Search for the cell housing the specified text and yield its (x, y) center coordinate. 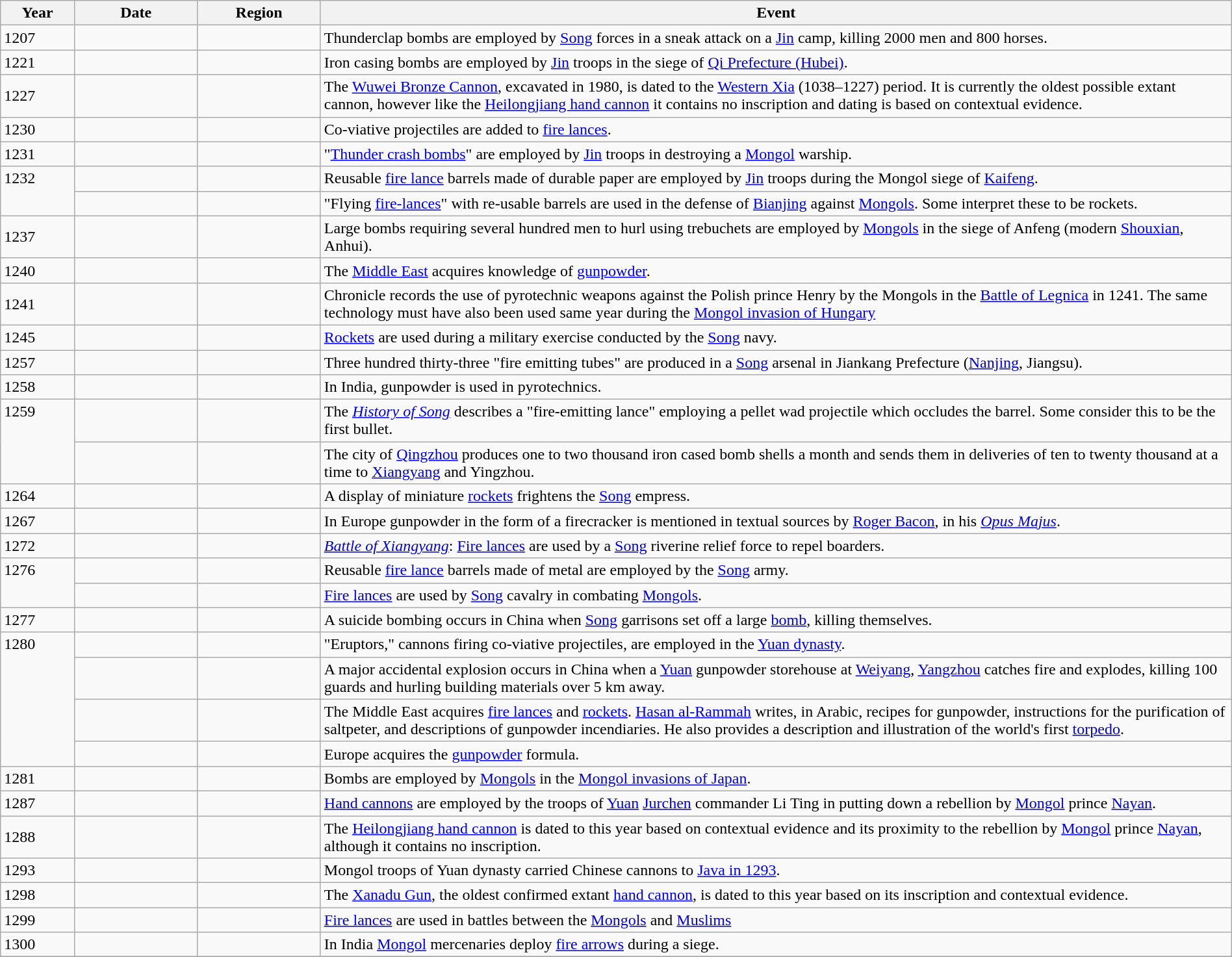
The Middle East acquires knowledge of gunpowder. (776, 270)
1267 (38, 521)
In India, gunpowder is used in pyrotechnics. (776, 387)
1281 (38, 778)
Europe acquires the gunpowder formula. (776, 754)
1258 (38, 387)
Iron casing bombs are employed by Jin troops in the siege of Qi Prefecture (Hubei). (776, 62)
A display of miniature rockets frightens the Song empress. (776, 496)
1293 (38, 871)
"Eruptors," cannons firing co-viative projectiles, are employed in the Yuan dynasty. (776, 644)
Date (135, 13)
1241 (38, 304)
Rockets are used during a military exercise conducted by the Song navy. (776, 337)
1240 (38, 270)
Year (38, 13)
1288 (38, 837)
Hand cannons are employed by the troops of Yuan Jurchen commander Li Ting in putting down a rebellion by Mongol prince Nayan. (776, 803)
"Flying fire-lances" with re-usable barrels are used in the defense of Bianjing against Mongols. Some interpret these to be rockets. (776, 203)
1237 (38, 236)
1221 (38, 62)
Fire lances are used in battles between the Mongols and Muslims (776, 920)
Mongol troops of Yuan dynasty carried Chinese cannons to Java in 1293. (776, 871)
1272 (38, 546)
Reusable fire lance barrels made of metal are employed by the Song army. (776, 570)
1300 (38, 945)
Large bombs requiring several hundred men to hurl using trebuchets are employed by Mongols in the siege of Anfeng (modern Shouxian, Anhui). (776, 236)
1232 (38, 191)
1230 (38, 129)
1287 (38, 803)
Battle of Xiangyang: Fire lances are used by a Song riverine relief force to repel boarders. (776, 546)
The Xanadu Gun, the oldest confirmed extant hand cannon, is dated to this year based on its inscription and contextual evidence. (776, 895)
Fire lances are used by Song cavalry in combating Mongols. (776, 595)
1277 (38, 620)
1245 (38, 337)
1227 (38, 96)
Thunderclap bombs are employed by Song forces in a sneak attack on a Jin camp, killing 2000 men and 800 horses. (776, 38)
Region (259, 13)
1257 (38, 362)
1299 (38, 920)
Event (776, 13)
Co-viative projectiles are added to fire lances. (776, 129)
1259 (38, 442)
Bombs are employed by Mongols in the Mongol invasions of Japan. (776, 778)
1231 (38, 154)
"Thunder crash bombs" are employed by Jin troops in destroying a Mongol warship. (776, 154)
Three hundred thirty-three "fire emitting tubes" are produced in a Song arsenal in Jiankang Prefecture (Nanjing, Jiangsu). (776, 362)
A suicide bombing occurs in China when Song garrisons set off a large bomb, killing themselves. (776, 620)
Reusable fire lance barrels made of durable paper are employed by Jin troops during the Mongol siege of Kaifeng. (776, 179)
1298 (38, 895)
In Europe gunpowder in the form of a firecracker is mentioned in textual sources by Roger Bacon, in his Opus Majus. (776, 521)
1280 (38, 699)
1264 (38, 496)
1207 (38, 38)
1276 (38, 583)
In India Mongol mercenaries deploy fire arrows during a siege. (776, 945)
